Output the (x, y) coordinate of the center of the cell containing the given text.  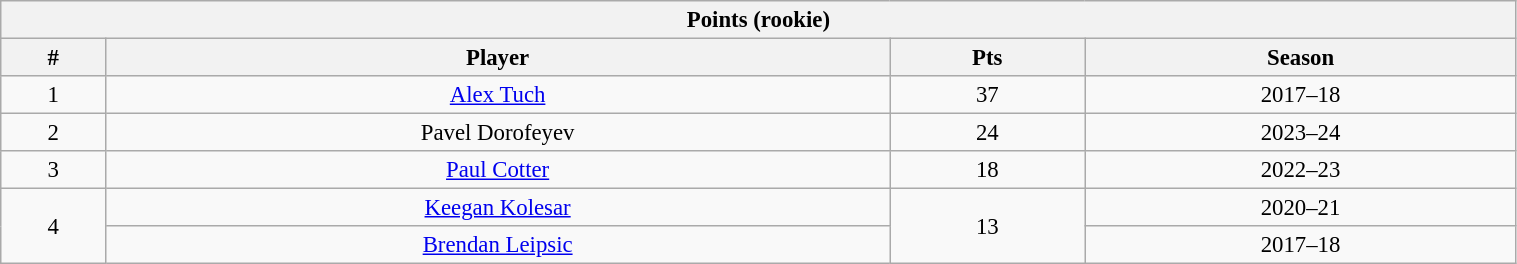
Season (1300, 58)
13 (988, 226)
3 (54, 170)
Keegan Kolesar (498, 208)
2020–21 (1300, 208)
2 (54, 133)
Pts (988, 58)
Player (498, 58)
18 (988, 170)
2022–23 (1300, 170)
Paul Cotter (498, 170)
24 (988, 133)
1 (54, 95)
2023–24 (1300, 133)
Alex Tuch (498, 95)
Points (rookie) (758, 20)
Brendan Leipsic (498, 245)
4 (54, 226)
37 (988, 95)
Pavel Dorofeyev (498, 133)
# (54, 58)
